Pinpoint the cell where the given text exists, returning its [X, Y] midpoint coordinate. 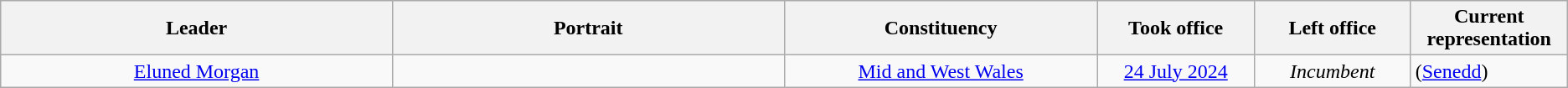
Leader [197, 28]
Eluned Morgan [197, 71]
24 July 2024 [1176, 71]
Current representation [1489, 28]
(Senedd) [1489, 71]
Portrait [588, 28]
Mid and West Wales [941, 71]
Left office [1332, 28]
Incumbent [1332, 71]
Took office [1176, 28]
Constituency [941, 28]
